Return the (x, y) coordinate for the center point of the cell that contains the specified text.  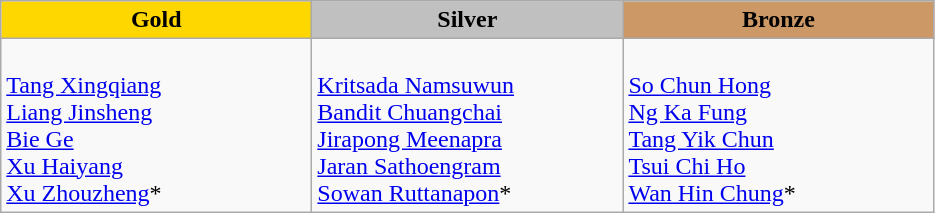
Silver (468, 20)
Gold (156, 20)
Kritsada NamsuwunBandit ChuangchaiJirapong MeenapraJaran SathoengramSowan Ruttanapon* (468, 126)
Bronze (778, 20)
Tang XingqiangLiang JinshengBie GeXu HaiyangXu Zhouzheng* (156, 126)
So Chun HongNg Ka FungTang Yik ChunTsui Chi HoWan Hin Chung* (778, 126)
